Detect which cell encompasses the target text, then output its [x, y] center coordinate. 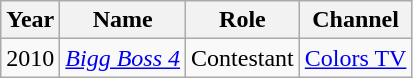
Bigg Boss 4 [123, 58]
Year [30, 20]
Contestant [243, 58]
2010 [30, 58]
Channel [356, 20]
Name [123, 20]
Colors TV [356, 58]
Role [243, 20]
